From the cell containing the given text, extract its center point as (X, Y) coordinate. 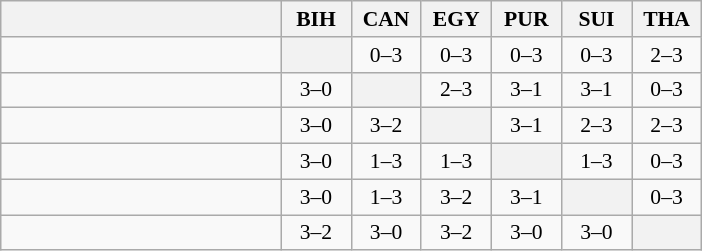
PUR (526, 19)
SUI (596, 19)
CAN (386, 19)
BIH (316, 19)
THA (667, 19)
EGY (456, 19)
